For the text-containing cell, return its midpoint in [x, y] coordinate format. 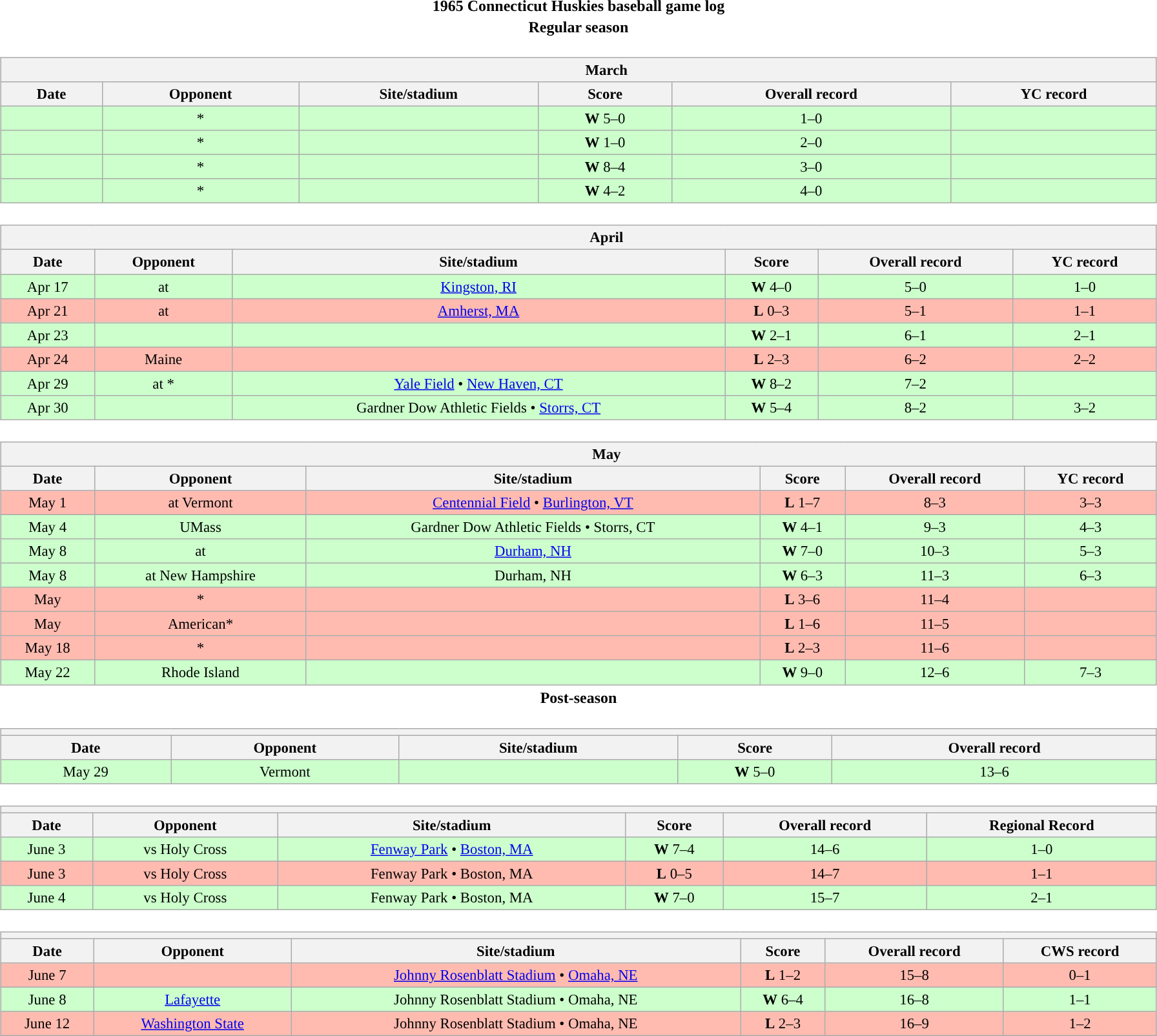
5–3 [1091, 551]
June 4 [46, 898]
May 4 [48, 527]
W 4–0 [772, 286]
W 7–4 [674, 849]
Regional Record [1041, 825]
Apr 29 [48, 383]
W 9–0 [803, 673]
1–2 [1080, 1024]
Apr 24 [48, 359]
at * [163, 383]
Yale Field • New Haven, CT [478, 383]
L 1–6 [803, 624]
3–2 [1085, 407]
W 4–1 [803, 527]
15–8 [914, 975]
W 4–2 [605, 191]
14–7 [825, 873]
L 1–2 [783, 975]
Washington State [192, 1024]
Rhode Island [201, 673]
0–1 [1080, 975]
June 8 [48, 1000]
at Vermont [201, 503]
L 1–7 [803, 503]
W 2–1 [772, 335]
11–6 [935, 648]
American* [201, 624]
Apr 23 [48, 335]
16–9 [914, 1024]
4–0 [811, 191]
March [578, 70]
May 1 [48, 503]
May 29 [86, 771]
at New Hampshire [201, 576]
15–7 [825, 898]
L 3–6 [803, 600]
Amherst, MA [478, 310]
6–3 [1091, 576]
Kingston, RI [478, 286]
Vermont [285, 771]
W 6–3 [803, 576]
3–0 [811, 167]
16–8 [914, 1000]
CWS record [1080, 951]
April [578, 238]
May 22 [48, 673]
W 6–4 [783, 1000]
11–5 [935, 624]
Apr 30 [48, 407]
10–3 [935, 551]
13–6 [994, 771]
11–4 [935, 600]
W 8–2 [772, 383]
Centennial Field • Burlington, VT [533, 503]
W 5–4 [772, 407]
7–3 [1091, 673]
5–1 [916, 310]
6–2 [916, 359]
4–3 [1091, 527]
7–2 [916, 383]
Apr 17 [48, 286]
May 18 [48, 648]
2–2 [1085, 359]
W 1–0 [605, 143]
2–0 [811, 143]
UMass [201, 527]
8–3 [935, 503]
9–3 [935, 527]
6–1 [916, 335]
8–2 [916, 407]
W 8–4 [605, 167]
3–3 [1091, 503]
June 7 [48, 975]
June 12 [48, 1024]
5–0 [916, 286]
L 0–5 [674, 873]
Apr 21 [48, 310]
Maine [163, 359]
12–6 [935, 673]
11–3 [935, 576]
L 0–3 [772, 310]
14–6 [825, 849]
Lafayette [192, 1000]
